Pinpoint the cell where the given text exists, returning its (x, y) midpoint coordinate. 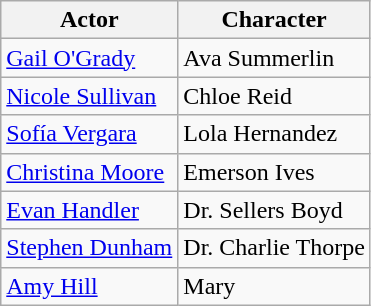
Gail O'Grady (90, 58)
Emerson Ives (274, 172)
Stephen Dunham (90, 248)
Christina Moore (90, 172)
Nicole Sullivan (90, 96)
Actor (90, 20)
Evan Handler (90, 210)
Mary (274, 286)
Character (274, 20)
Dr. Charlie Thorpe (274, 248)
Dr. Sellers Boyd (274, 210)
Amy Hill (90, 286)
Chloe Reid (274, 96)
Ava Summerlin (274, 58)
Sofía Vergara (90, 134)
Lola Hernandez (274, 134)
